Determine the (X, Y) coordinate at the center of the cell enclosing the given text.  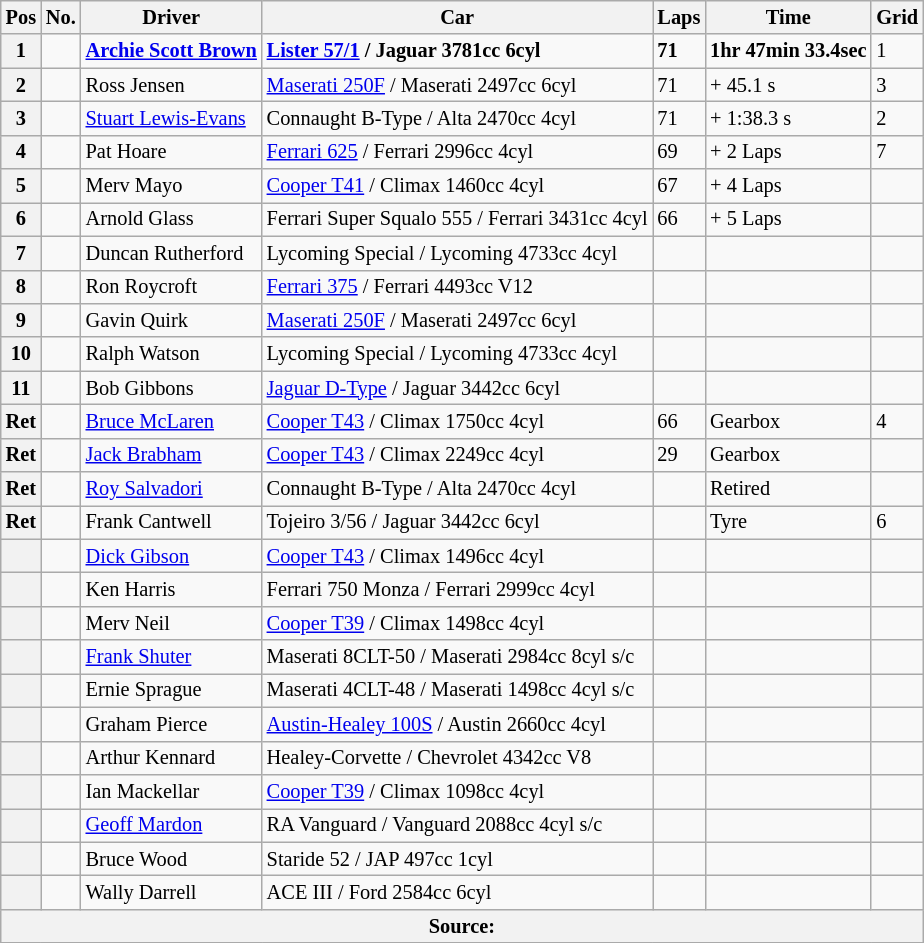
Pat Hoare (172, 152)
Healey-Corvette / Chevrolet 4342cc V8 (458, 758)
Ferrari 625 / Ferrari 2996cc 4cyl (458, 152)
Bruce Wood (172, 859)
Ron Roycroft (172, 287)
ACE III / Ford 2584cc 6cyl (458, 892)
29 (678, 455)
Arnold Glass (172, 219)
Maserati 8CLT-50 / Maserati 2984cc 8cyl s/c (458, 657)
Grid (897, 17)
Ross Jensen (172, 85)
Driver (172, 17)
Ralph Watson (172, 354)
+ 2 Laps (788, 152)
+ 1:38.3 s (788, 118)
Gavin Quirk (172, 320)
Merv Neil (172, 623)
Ian Mackellar (172, 791)
Source: (462, 926)
Merv Mayo (172, 186)
No. (61, 17)
Frank Cantwell (172, 522)
Tyre (788, 522)
+ 4 Laps (788, 186)
Jack Brabham (172, 455)
Ferrari 750 Monza / Ferrari 2999cc 4cyl (458, 589)
Frank Shuter (172, 657)
1hr 47min 33.4sec (788, 51)
Ferrari Super Squalo 555 / Ferrari 3431cc 4cyl (458, 219)
Retired (788, 489)
Lister 57/1 / Jaguar 3781cc 6cyl (458, 51)
RA Vanguard / Vanguard 2088cc 4cyl s/c (458, 825)
Cooper T39 / Climax 1098cc 4cyl (458, 791)
Bruce McLaren (172, 421)
5 (21, 186)
Arthur Kennard (172, 758)
Cooper T41 / Climax 1460cc 4cyl (458, 186)
9 (21, 320)
Time (788, 17)
Roy Salvadori (172, 489)
Wally Darrell (172, 892)
Bob Gibbons (172, 388)
Archie Scott Brown (172, 51)
+ 5 Laps (788, 219)
Tojeiro 3/56 / Jaguar 3442cc 6cyl (458, 522)
Cooper T43 / Climax 2249cc 4cyl (458, 455)
Cooper T43 / Climax 1750cc 4cyl (458, 421)
Cooper T39 / Climax 1498cc 4cyl (458, 623)
Car (458, 17)
Laps (678, 17)
8 (21, 287)
Ferrari 375 / Ferrari 4493cc V12 (458, 287)
+ 45.1 s (788, 85)
Graham Pierce (172, 724)
Ken Harris (172, 589)
Staride 52 / JAP 497cc 1cyl (458, 859)
67 (678, 186)
Ernie Sprague (172, 690)
Dick Gibson (172, 556)
Cooper T43 / Climax 1496cc 4cyl (458, 556)
Geoff Mardon (172, 825)
Duncan Rutherford (172, 253)
Jaguar D-Type / Jaguar 3442cc 6cyl (458, 388)
Austin-Healey 100S / Austin 2660cc 4cyl (458, 724)
10 (21, 354)
Stuart Lewis-Evans (172, 118)
Maserati 4CLT-48 / Maserati 1498cc 4cyl s/c (458, 690)
11 (21, 388)
69 (678, 152)
Pos (21, 17)
